Identify which cell holds the provided text, then report its (X, Y) central coordinate. 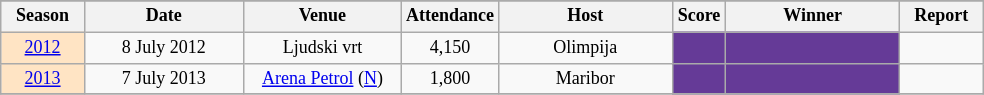
Venue (322, 16)
1,800 (450, 78)
Date (164, 16)
Winner (813, 16)
7 July 2013 (164, 78)
Score (699, 16)
Attendance (450, 16)
2013 (43, 78)
Season (43, 16)
Host (585, 16)
2012 (43, 48)
Maribor (585, 78)
8 July 2012 (164, 48)
Ljudski vrt (322, 48)
Report (941, 16)
4,150 (450, 48)
Arena Petrol (N) (322, 78)
Olimpija (585, 48)
